Scan for the cell matching the given text and deliver its (X, Y) coordinate at center. 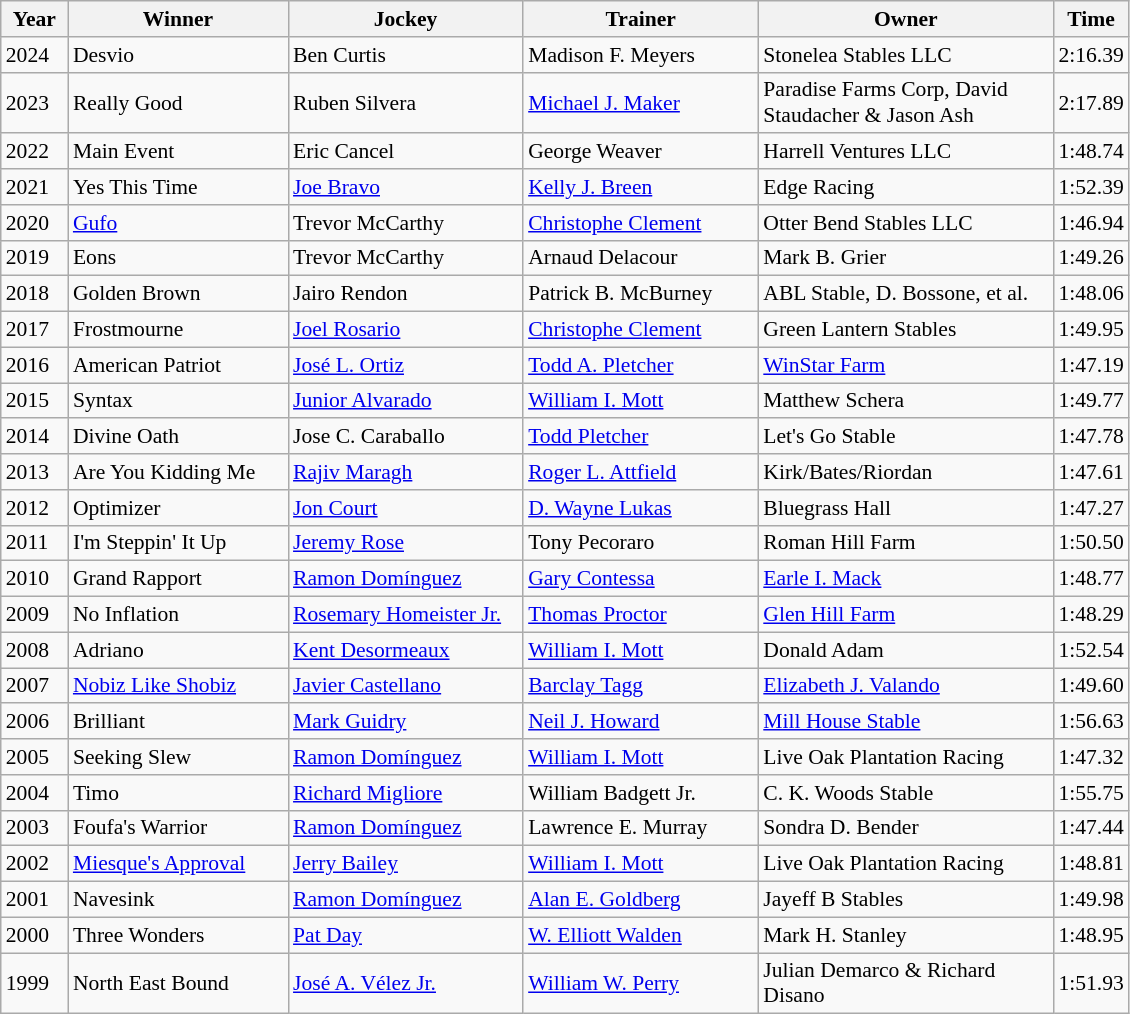
Jon Court (406, 508)
2000 (34, 935)
2005 (34, 757)
2009 (34, 615)
Donald Adam (906, 650)
W. Elliott Walden (640, 935)
2008 (34, 650)
Harrell Ventures LLC (906, 152)
2012 (34, 508)
Miesque's Approval (178, 864)
Jockey (406, 19)
1:47.61 (1090, 472)
Bluegrass Hall (906, 508)
Frostmourne (178, 330)
Sondra D. Bender (906, 828)
1:48.95 (1090, 935)
1999 (34, 984)
1:52.39 (1090, 187)
Let's Go Stable (906, 437)
Time (1090, 19)
José A. Vélez Jr. (406, 984)
2015 (34, 401)
Rajiv Maragh (406, 472)
ABL Stable, D. Bossone, et al. (906, 294)
Divine Oath (178, 437)
2018 (34, 294)
1:52.54 (1090, 650)
Mill House Stable (906, 722)
1:55.75 (1090, 793)
Otter Bend Stables LLC (906, 223)
2003 (34, 828)
Todd A. Pletcher (640, 365)
Roman Hill Farm (906, 543)
2006 (34, 722)
Joel Rosario (406, 330)
Julian Demarco & Richard Disano (906, 984)
Glen Hill Farm (906, 615)
1:49.77 (1090, 401)
Ben Curtis (406, 55)
Brilliant (178, 722)
Gary Contessa (640, 579)
Navesink (178, 900)
2001 (34, 900)
1:47.19 (1090, 365)
Elizabeth J. Valando (906, 686)
Nobiz Like Shobiz (178, 686)
2020 (34, 223)
Really Good (178, 102)
D. Wayne Lukas (640, 508)
Syntax (178, 401)
Arnaud Delacour (640, 258)
Optimizer (178, 508)
1:48.29 (1090, 615)
Jeremy Rose (406, 543)
Javier Castellano (406, 686)
Barclay Tagg (640, 686)
Jayeff B Stables (906, 900)
2004 (34, 793)
2023 (34, 102)
1:50.50 (1090, 543)
1:49.26 (1090, 258)
2:16.39 (1090, 55)
C. K. Woods Stable (906, 793)
Madison F. Meyers (640, 55)
1:49.95 (1090, 330)
Pat Day (406, 935)
Matthew Schera (906, 401)
1:48.81 (1090, 864)
1:47.32 (1090, 757)
2:17.89 (1090, 102)
Todd Pletcher (640, 437)
Eons (178, 258)
Seeking Slew (178, 757)
Green Lantern Stables (906, 330)
William W. Perry (640, 984)
Gufo (178, 223)
William Badgett Jr. (640, 793)
Mark H. Stanley (906, 935)
2022 (34, 152)
Kent Desormeaux (406, 650)
Grand Rapport (178, 579)
2017 (34, 330)
2007 (34, 686)
2014 (34, 437)
Kelly J. Breen (640, 187)
2024 (34, 55)
2021 (34, 187)
Junior Alvarado (406, 401)
1:51.93 (1090, 984)
2019 (34, 258)
Neil J. Howard (640, 722)
Ruben Silvera (406, 102)
1:46.94 (1090, 223)
WinStar Farm (906, 365)
Foufa's Warrior (178, 828)
Joe Bravo (406, 187)
2013 (34, 472)
Yes This Time (178, 187)
Adriano (178, 650)
Richard Migliore (406, 793)
Tony Pecoraro (640, 543)
Rosemary Homeister Jr. (406, 615)
Winner (178, 19)
Owner (906, 19)
Three Wonders (178, 935)
Year (34, 19)
Roger L. Attfield (640, 472)
1:47.44 (1090, 828)
1:48.74 (1090, 152)
Jerry Bailey (406, 864)
Trainer (640, 19)
George Weaver (640, 152)
Timo (178, 793)
1:47.78 (1090, 437)
American Patriot (178, 365)
2002 (34, 864)
2011 (34, 543)
Main Event (178, 152)
I'm Steppin' It Up (178, 543)
Jairo Rendon (406, 294)
Alan E. Goldberg (640, 900)
Jose C. Caraballo (406, 437)
Desvio (178, 55)
1:49.60 (1090, 686)
No Inflation (178, 615)
Thomas Proctor (640, 615)
1:49.98 (1090, 900)
Michael J. Maker (640, 102)
2016 (34, 365)
1:48.06 (1090, 294)
Eric Cancel (406, 152)
2010 (34, 579)
Stonelea Stables LLC (906, 55)
José L. Ortiz (406, 365)
Mark B. Grier (906, 258)
Lawrence E. Murray (640, 828)
Patrick B. McBurney (640, 294)
Edge Racing (906, 187)
Kirk/Bates/Riordan (906, 472)
Paradise Farms Corp, David Staudacher & Jason Ash (906, 102)
Golden Brown (178, 294)
1:47.27 (1090, 508)
Mark Guidry (406, 722)
Are You Kidding Me (178, 472)
1:56.63 (1090, 722)
North East Bound (178, 984)
1:48.77 (1090, 579)
Earle I. Mack (906, 579)
